From the cell containing the given text, extract its center point as (X, Y) coordinate. 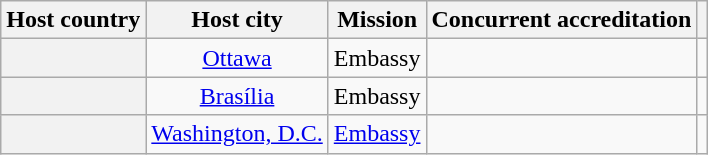
Washington, D.C. (237, 134)
Concurrent accreditation (562, 20)
Ottawa (237, 58)
Brasília (237, 96)
Host city (237, 20)
Host country (74, 20)
Mission (377, 20)
